Locate the cell with the specified text and output its (x, y) center coordinate. 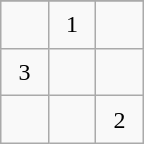
1 (72, 24)
2 (120, 120)
3 (24, 72)
